Extract the (X, Y) coordinate from the center of the cell holding the provided text.  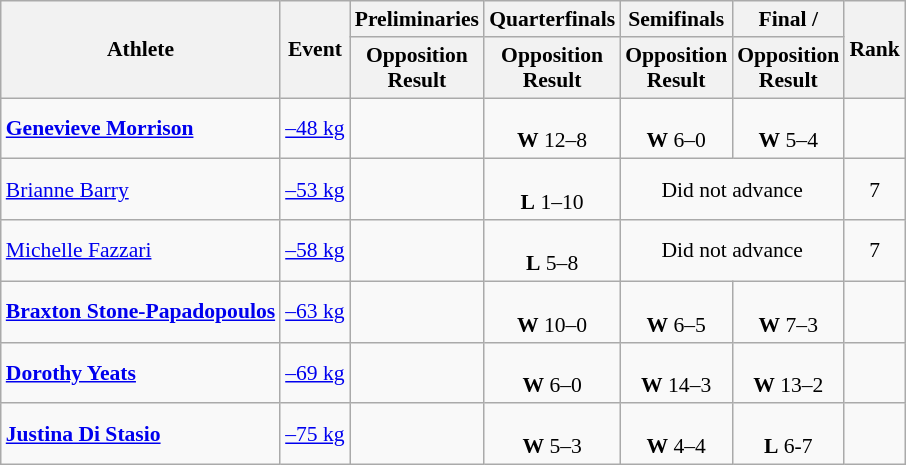
W 14–3 (676, 372)
W 5–4 (788, 128)
Michelle Fazzari (140, 250)
Brianne Barry (140, 190)
Genevieve Morrison (140, 128)
W 4–4 (676, 434)
Braxton Stone-Papadopoulos (140, 312)
W 7–3 (788, 312)
–53 kg (314, 190)
W 12–8 (552, 128)
–75 kg (314, 434)
L 1–10 (552, 190)
–58 kg (314, 250)
Semifinals (676, 19)
Quarterfinals (552, 19)
Event (314, 50)
Athlete (140, 50)
Final / (788, 19)
–63 kg (314, 312)
–48 kg (314, 128)
L 5–8 (552, 250)
Rank (874, 50)
W 10–0 (552, 312)
Justina Di Stasio (140, 434)
W 13–2 (788, 372)
–69 kg (314, 372)
Preliminaries (417, 19)
W 5–3 (552, 434)
Dorothy Yeats (140, 372)
W 6–5 (676, 312)
L 6-7 (788, 434)
